Return [X, Y] of the center of cell containing provided text 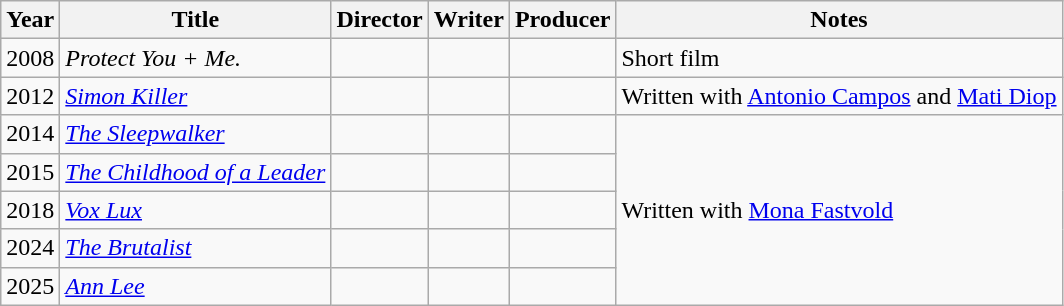
Writer [468, 20]
Written with Antonio Campos and Mati Diop [839, 96]
2008 [30, 58]
The Brutalist [196, 248]
Ann Lee [196, 286]
2012 [30, 96]
Director [380, 20]
2015 [30, 172]
2025 [30, 286]
Protect You + Me. [196, 58]
Simon Killer [196, 96]
Notes [839, 20]
The Sleepwalker [196, 134]
Title [196, 20]
The Childhood of a Leader [196, 172]
Short film [839, 58]
2018 [30, 210]
Written with Mona Fastvold [839, 210]
2014 [30, 134]
Year [30, 20]
Vox Lux [196, 210]
Producer [562, 20]
2024 [30, 248]
